Locate the cell with the specified text and output its (X, Y) center coordinate. 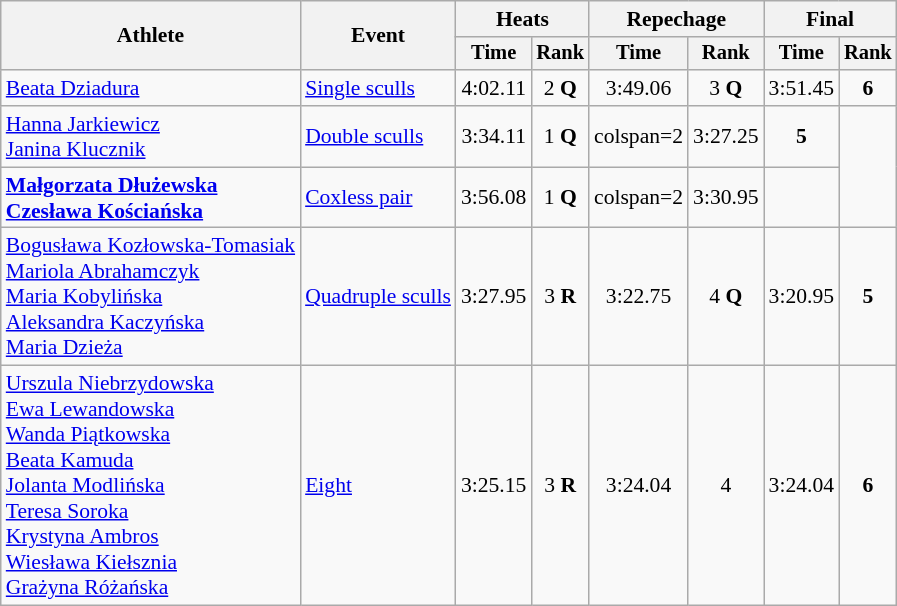
3 Q (726, 88)
3:27.95 (494, 297)
4:02.11 (494, 88)
Urszula NiebrzydowskaEwa LewandowskaWanda PiątkowskaBeata KamudaJolanta ModlińskaTeresa SorokaKrystyna AmbrosWiesława KiełszniaGrażyna Różańska (150, 486)
Final (830, 19)
Heats (522, 19)
4 (726, 486)
3:34.11 (494, 136)
3:56.08 (494, 198)
2 Q (560, 88)
3:20.95 (802, 297)
Double sculls (378, 136)
3:49.06 (638, 88)
Single sculls (378, 88)
3:27.25 (726, 136)
Beata Dziadura (150, 88)
Repechage (676, 19)
Bogusława Kozłowska-TomasiakMariola AbrahamczykMaria KobylińskaAleksandra KaczyńskaMaria Dzieża (150, 297)
Coxless pair (378, 198)
Małgorzata DłużewskaCzesława Kościańska (150, 198)
Athlete (150, 36)
3:25.15 (494, 486)
3:22.75 (638, 297)
Event (378, 36)
Eight (378, 486)
3:30.95 (726, 198)
Quadruple sculls (378, 297)
3:51.45 (802, 88)
Hanna JarkiewiczJanina Klucznik (150, 136)
4 Q (726, 297)
